Output the (x, y) coordinate of the center of the cell containing the given text.  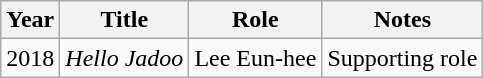
Role (256, 20)
2018 (30, 58)
Lee Eun-hee (256, 58)
Year (30, 20)
Title (124, 20)
Supporting role (402, 58)
Hello Jadoo (124, 58)
Notes (402, 20)
